For the text-containing cell, return its midpoint in (X, Y) coordinate format. 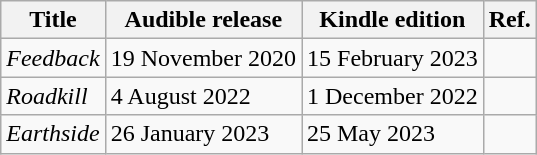
26 January 2023 (203, 134)
Kindle edition (393, 20)
4 August 2022 (203, 96)
Earthside (53, 134)
Audible release (203, 20)
Ref. (510, 20)
Title (53, 20)
19 November 2020 (203, 58)
Feedback (53, 58)
15 February 2023 (393, 58)
25 May 2023 (393, 134)
Roadkill (53, 96)
1 December 2022 (393, 96)
